Find where the given text appears and provide that cell's center as (x, y) coordinate. 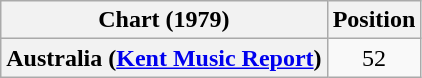
Position (374, 20)
Chart (1979) (164, 20)
Australia (Kent Music Report) (164, 58)
52 (374, 58)
